Return (X, Y) of the center of cell containing provided text 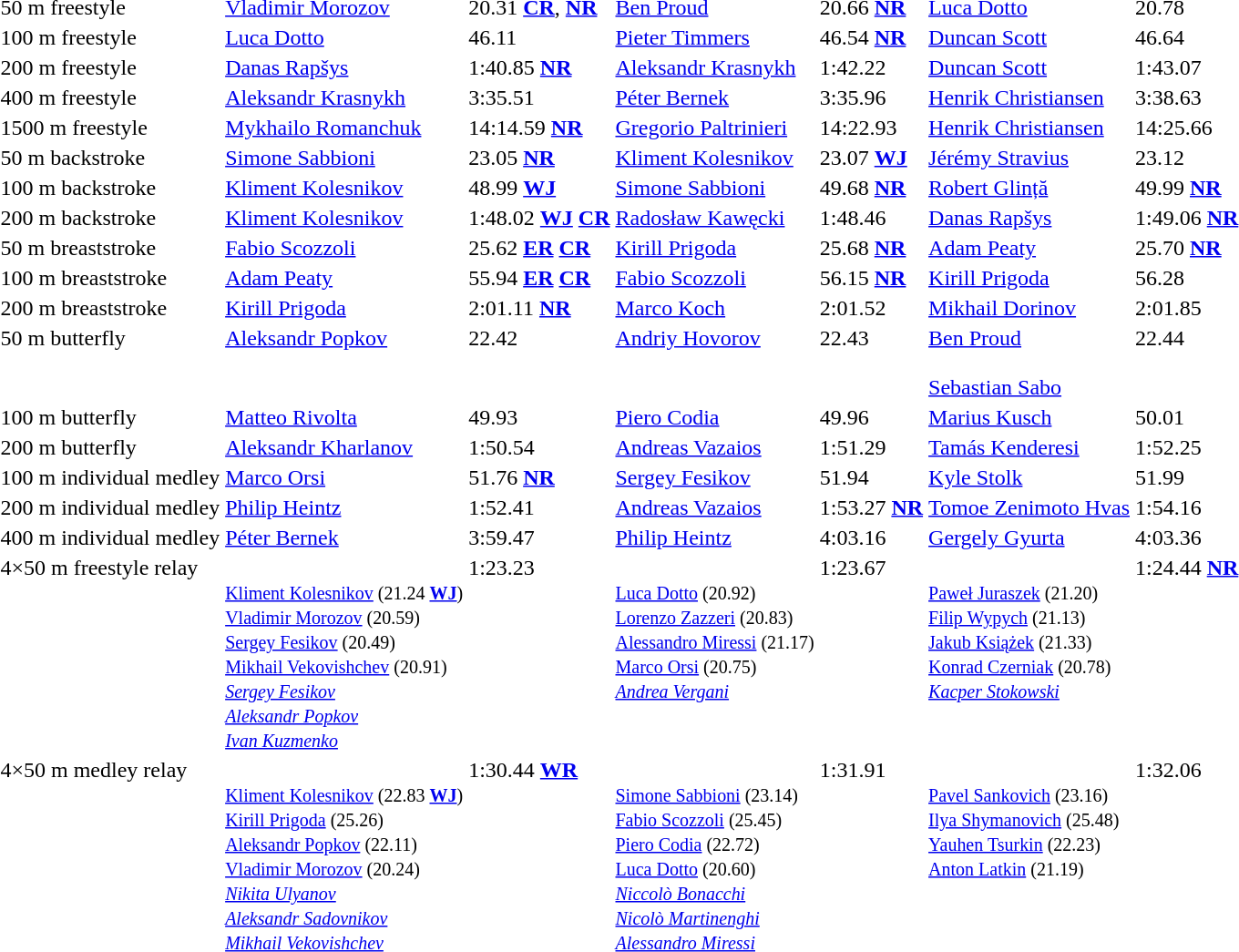
Gregorio Paltrinieri (714, 128)
55.94 ER CR (539, 278)
46.54 NR (871, 37)
25.68 NR (871, 248)
25.62 ER CR (539, 248)
Ben ProudSebastian Sabo (1029, 363)
Tamás Kenderesi (1029, 447)
3:59.47 (539, 537)
Gergely Gyurta (1029, 537)
22.43 (871, 363)
48.99 WJ (539, 188)
3:35.51 (539, 97)
Marco Orsi (344, 477)
Aleksandr Kharlanov (344, 447)
Luca Dotto (20.92)Lorenzo Zazzeri (20.83)Alessandro Miressi (21.17)Marco Orsi (20.75)Andrea Vergani (714, 654)
Andriy Hovorov (714, 363)
14:14.59 NR (539, 128)
46.11 (539, 37)
4:03.16 (871, 537)
Pieter Timmers (714, 37)
Marco Koch (714, 308)
Kliment Kolesnikov (21.24 WJ)Vladimir Morozov (20.59)Sergey Fesikov (20.49)Mikhail Vekovishchev (20.91)Sergey FesikovAleksandr PopkovIvan Kuzmenko (344, 654)
1:50.54 (539, 447)
Aleksandr Popkov (344, 363)
49.68 NR (871, 188)
2:01.11 NR (539, 308)
Mikhail Dorinov (1029, 308)
1:42.22 (871, 67)
23.07 WJ (871, 158)
Matteo Rivolta (344, 417)
23.05 NR (539, 158)
Jérémy Stravius (1029, 158)
1:51.29 (871, 447)
49.96 (871, 417)
2:01.52 (871, 308)
1:40.85 NR (539, 67)
1:23.23 (539, 654)
Radosław Kawęcki (714, 218)
49.93 (539, 417)
51.76 NR (539, 477)
1:52.41 (539, 507)
Sergey Fesikov (714, 477)
1:53.27 NR (871, 507)
14:22.93 (871, 128)
Marius Kusch (1029, 417)
51.94 (871, 477)
Paweł Juraszek (21.20)Filip Wypych (21.13)Jakub Książek (21.33)Konrad Czerniak (20.78)Kacper Stokowski (1029, 654)
Mykhailo Romanchuk (344, 128)
Tomoe Zenimoto Hvas (1029, 507)
Robert Glință (1029, 188)
1:48.46 (871, 218)
1:23.67 (871, 654)
1:48.02 WJ CR (539, 218)
3:35.96 (871, 97)
Luca Dotto (344, 37)
Piero Codia (714, 417)
Kyle Stolk (1029, 477)
56.15 NR (871, 278)
22.42 (539, 363)
